Search for the cell housing the specified text and yield its (X, Y) center coordinate. 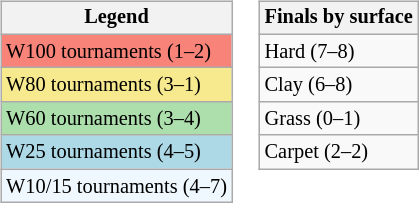
Grass (0–1) (339, 119)
W10/15 tournaments (4–7) (116, 186)
W25 tournaments (4–5) (116, 152)
Legend (116, 18)
Hard (7–8) (339, 51)
W100 tournaments (1–2) (116, 51)
Clay (6–8) (339, 85)
Finals by surface (339, 18)
Carpet (2–2) (339, 152)
W80 tournaments (3–1) (116, 85)
W60 tournaments (3–4) (116, 119)
